Locate the cell with the specified text and output its [x, y] center coordinate. 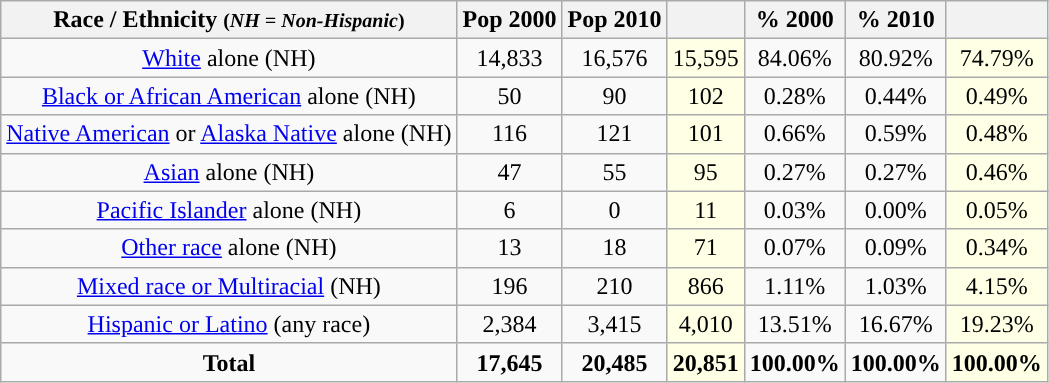
50 [510, 96]
19.23% [996, 324]
0.07% [794, 248]
0.03% [794, 210]
101 [706, 134]
16.67% [896, 324]
0.09% [896, 248]
0.66% [794, 134]
0.05% [996, 210]
0 [614, 210]
0.48% [996, 134]
0.44% [896, 96]
Pop 2010 [614, 20]
74.79% [996, 58]
80.92% [896, 58]
20,851 [706, 362]
84.06% [794, 58]
15,595 [706, 58]
866 [706, 286]
0.49% [996, 96]
95 [706, 172]
90 [614, 96]
11 [706, 210]
% 2000 [794, 20]
0.46% [996, 172]
0.00% [896, 210]
16,576 [614, 58]
6 [510, 210]
0.59% [896, 134]
4.15% [996, 286]
55 [614, 172]
0.28% [794, 96]
1.03% [896, 286]
121 [614, 134]
13.51% [794, 324]
Race / Ethnicity (NH = Non-Hispanic) [229, 20]
Other race alone (NH) [229, 248]
14,833 [510, 58]
Hispanic or Latino (any race) [229, 324]
Total [229, 362]
3,415 [614, 324]
18 [614, 248]
2,384 [510, 324]
1.11% [794, 286]
0.34% [996, 248]
13 [510, 248]
17,645 [510, 362]
102 [706, 96]
210 [614, 286]
4,010 [706, 324]
Asian alone (NH) [229, 172]
Pacific Islander alone (NH) [229, 210]
116 [510, 134]
Pop 2000 [510, 20]
Mixed race or Multiracial (NH) [229, 286]
White alone (NH) [229, 58]
Black or African American alone (NH) [229, 96]
20,485 [614, 362]
% 2010 [896, 20]
196 [510, 286]
47 [510, 172]
Native American or Alaska Native alone (NH) [229, 134]
71 [706, 248]
